From the cell containing the given text, extract its center point as (x, y) coordinate. 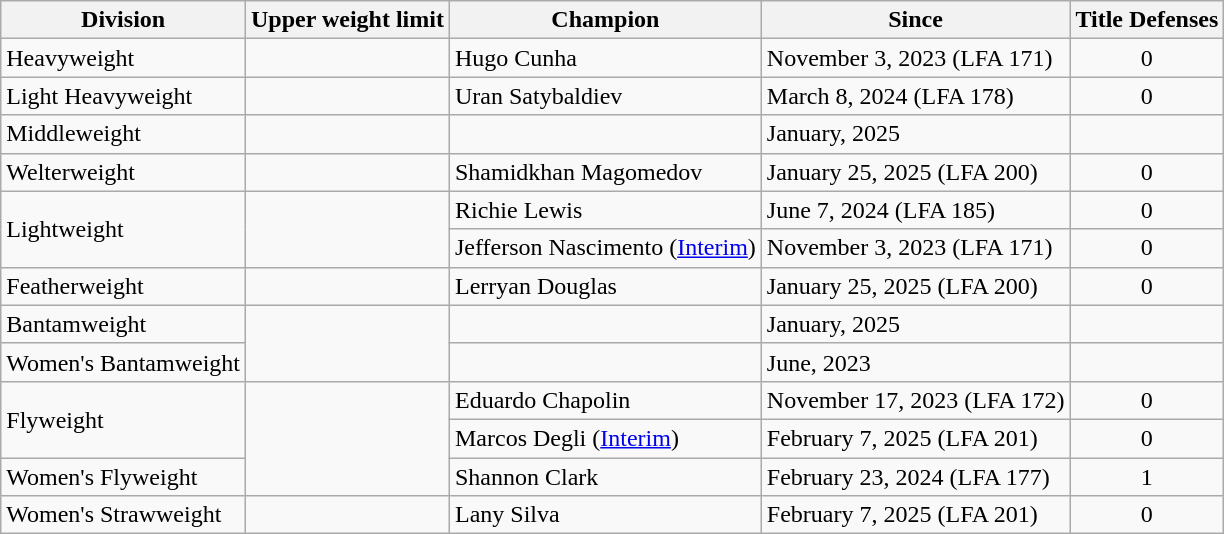
Uran Satybaldiev (605, 96)
Champion (605, 20)
June, 2023 (916, 362)
Lightweight (124, 229)
Marcos Degli (Interim) (605, 438)
February 23, 2024 (LFA 177) (916, 477)
Richie Lewis (605, 210)
Division (124, 20)
June 7, 2024 (LFA 185) (916, 210)
Lany Silva (605, 515)
November 17, 2023 (LFA 172) (916, 400)
Upper weight limit (348, 20)
Light Heavyweight (124, 96)
Lerryan Douglas (605, 286)
Bantamweight (124, 324)
Welterweight (124, 172)
1 (1147, 477)
Jefferson Nascimento (Interim) (605, 248)
Title Defenses (1147, 20)
Shannon Clark (605, 477)
Women's Flyweight (124, 477)
Heavyweight (124, 58)
Eduardo Chapolin (605, 400)
March 8, 2024 (LFA 178) (916, 96)
Featherweight (124, 286)
Middleweight (124, 134)
Flyweight (124, 419)
Women's Strawweight (124, 515)
Hugo Cunha (605, 58)
Women's Bantamweight (124, 362)
Since (916, 20)
Shamidkhan Magomedov (605, 172)
